For the text-containing cell, return its midpoint in [X, Y] coordinate format. 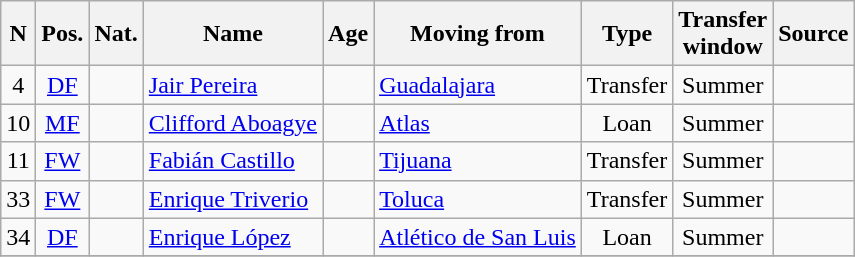
Enrique López [232, 237]
Atlas [478, 123]
Fabián Castillo [232, 161]
4 [18, 85]
Jair Pereira [232, 85]
Name [232, 34]
Type [627, 34]
N [18, 34]
Enrique Triverio [232, 199]
11 [18, 161]
Source [814, 34]
33 [18, 199]
Guadalajara [478, 85]
Clifford Aboagye [232, 123]
Atlético de San Luis [478, 237]
Nat. [116, 34]
10 [18, 123]
MF [62, 123]
Pos. [62, 34]
34 [18, 237]
Tijuana [478, 161]
Moving from [478, 34]
Age [348, 34]
Transferwindow [723, 34]
Toluca [478, 199]
